Return (x, y) of the center of cell containing provided text 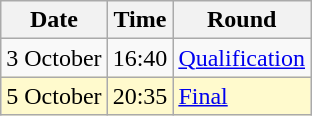
Date (54, 20)
Round (242, 20)
5 October (54, 96)
20:35 (140, 96)
3 October (54, 58)
Time (140, 20)
16:40 (140, 58)
Qualification (242, 58)
Final (242, 96)
